For the text-containing cell, return its midpoint in [x, y] coordinate format. 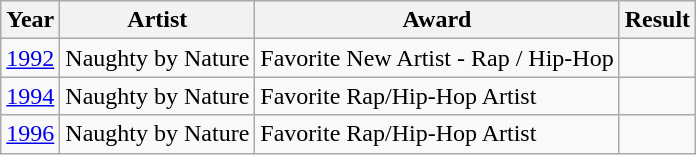
1994 [30, 96]
Year [30, 20]
Favorite New Artist - Rap / Hip-Hop [437, 58]
1992 [30, 58]
Result [657, 20]
Artist [158, 20]
Award [437, 20]
1996 [30, 134]
